Scan for the cell matching the given text and deliver its (X, Y) coordinate at center. 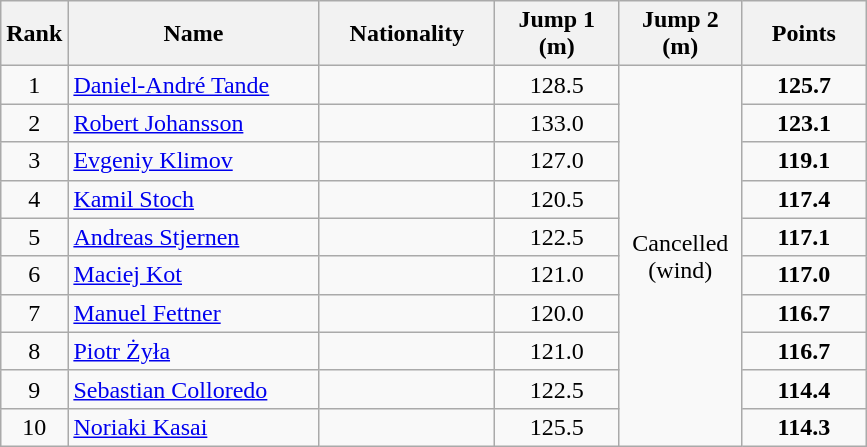
128.5 (557, 85)
10 (34, 427)
2 (34, 123)
120.5 (557, 199)
Noriaki Kasai (194, 427)
Kamil Stoch (194, 199)
Evgeniy Klimov (194, 161)
123.1 (804, 123)
Rank (34, 34)
114.4 (804, 389)
9 (34, 389)
117.4 (804, 199)
3 (34, 161)
117.0 (804, 275)
125.5 (557, 427)
Sebastian Colloredo (194, 389)
Piotr Żyła (194, 351)
Jump 1 (m) (557, 34)
Robert Johansson (194, 123)
Andreas Stjernen (194, 237)
1 (34, 85)
117.1 (804, 237)
Jump 2 (m) (681, 34)
Cancelled(wind) (681, 256)
125.7 (804, 85)
4 (34, 199)
114.3 (804, 427)
8 (34, 351)
6 (34, 275)
Maciej Kot (194, 275)
127.0 (557, 161)
133.0 (557, 123)
Points (804, 34)
Daniel-André Tande (194, 85)
Name (194, 34)
Manuel Fettner (194, 313)
Nationality (407, 34)
120.0 (557, 313)
7 (34, 313)
119.1 (804, 161)
5 (34, 237)
